Search for the cell housing the specified text and yield its (X, Y) center coordinate. 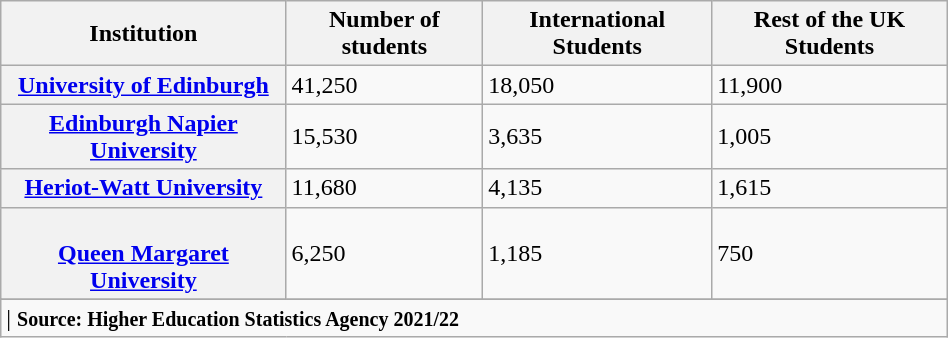
Number of students (384, 34)
15,530 (384, 136)
18,050 (598, 85)
1,185 (598, 253)
6,250 (384, 253)
International Students (598, 34)
Edinburgh Napier University (144, 136)
Institution (144, 34)
750 (830, 253)
1,615 (830, 188)
University of Edinburgh (144, 85)
1,005 (830, 136)
3,635 (598, 136)
41,250 (384, 85)
11,900 (830, 85)
4,135 (598, 188)
| Source: Higher Education Statistics Agency 2021/22 (474, 318)
Heriot-Watt University (144, 188)
11,680 (384, 188)
Rest of the UK Students (830, 34)
Queen Margaret University (144, 253)
